Detect which cell encompasses the target text, then output its (X, Y) center coordinate. 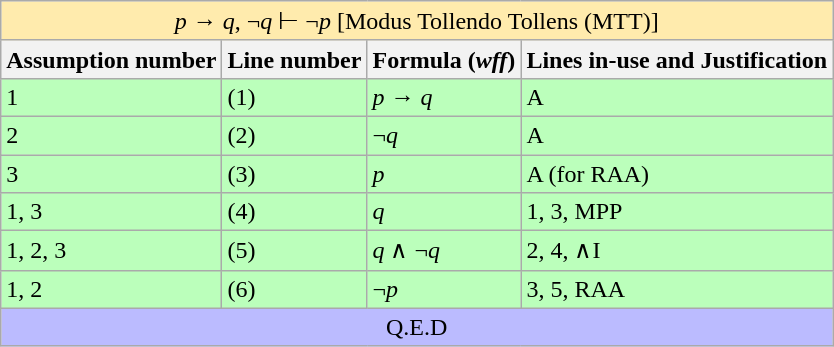
(4) (294, 212)
A (for RAA) (677, 173)
¬q (444, 135)
p → q, ¬q ⊢ ¬p [Modus Tollendo Tollens (MTT)] (417, 21)
1, 3 (112, 212)
1, 2, 3 (112, 251)
Q.E.D (417, 327)
1 (112, 97)
Line number (294, 59)
p → q (444, 97)
3, 5, RAA (677, 289)
3 (112, 173)
q ∧ ¬q (444, 251)
2 (112, 135)
(3) (294, 173)
1, 3, MPP (677, 212)
(6) (294, 289)
(1) (294, 97)
q (444, 212)
2, 4, ∧I (677, 251)
Assumption number (112, 59)
p (444, 173)
1, 2 (112, 289)
(2) (294, 135)
(5) (294, 251)
Lines in-use and Justification (677, 59)
Formula (wff) (444, 59)
¬p (444, 289)
